Find where the given text appears and provide that cell's center as (x, y) coordinate. 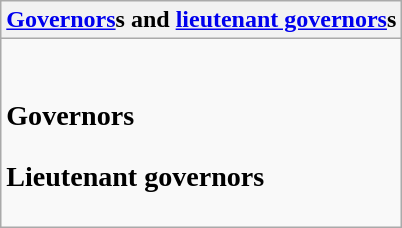
Governorss and lieutenant governorss (202, 20)
GovernorsLieutenant governors (202, 133)
